From the cell containing the given text, extract its center point as [X, Y] coordinate. 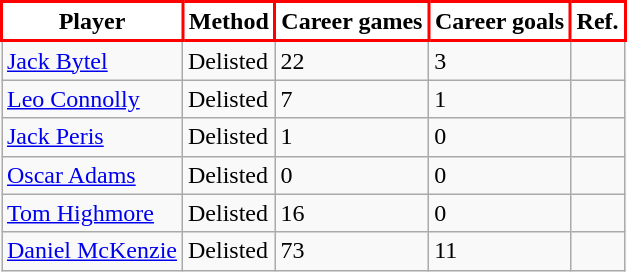
Jack Peris [92, 137]
11 [500, 251]
Tom Highmore [92, 213]
Jack Bytel [92, 60]
Career games [352, 22]
Oscar Adams [92, 175]
Career goals [500, 22]
Ref. [598, 22]
Daniel McKenzie [92, 251]
Leo Connolly [92, 99]
3 [500, 60]
Player [92, 22]
22 [352, 60]
16 [352, 213]
7 [352, 99]
73 [352, 251]
Method [228, 22]
